Detect which cell encompasses the target text, then output its (X, Y) center coordinate. 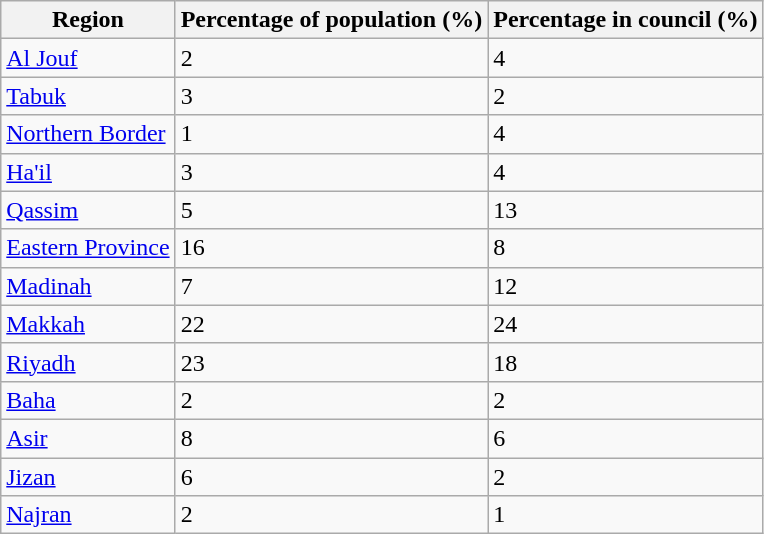
Ha'il (88, 172)
Madinah (88, 286)
Qassim (88, 210)
18 (626, 362)
Tabuk (88, 96)
12 (626, 286)
Percentage of population (%) (332, 20)
Riyadh (88, 362)
5 (332, 210)
23 (332, 362)
16 (332, 248)
Baha (88, 400)
Asir (88, 438)
Northern Border (88, 134)
Region (88, 20)
Najran (88, 515)
Percentage in council (%) (626, 20)
Al Jouf (88, 58)
Jizan (88, 477)
Makkah (88, 324)
13 (626, 210)
Eastern Province (88, 248)
7 (332, 286)
24 (626, 324)
22 (332, 324)
